Locate the cell with the specified text and output its [X, Y] center coordinate. 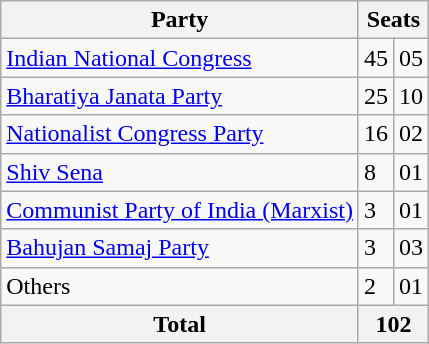
45 [376, 58]
8 [376, 172]
102 [393, 324]
Shiv Sena [180, 172]
Seats [393, 20]
16 [376, 134]
Communist Party of India (Marxist) [180, 210]
Nationalist Congress Party [180, 134]
2 [376, 286]
Total [180, 324]
Party [180, 20]
Bahujan Samaj Party [180, 248]
Indian National Congress [180, 58]
25 [376, 96]
03 [412, 248]
Others [180, 286]
02 [412, 134]
05 [412, 58]
10 [412, 96]
Bharatiya Janata Party [180, 96]
